Pinpoint the cell where the given text exists, returning its [x, y] midpoint coordinate. 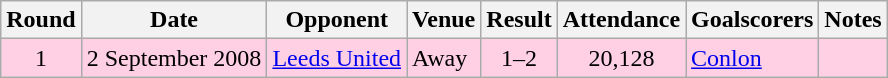
Notes [853, 20]
Away [444, 58]
Opponent [337, 20]
Round [41, 20]
Venue [444, 20]
1–2 [519, 58]
Conlon [752, 58]
20,128 [621, 58]
Attendance [621, 20]
Leeds United [337, 58]
2 September 2008 [174, 58]
Date [174, 20]
Result [519, 20]
1 [41, 58]
Goalscorers [752, 20]
